From the cell containing the given text, extract its center point as [x, y] coordinate. 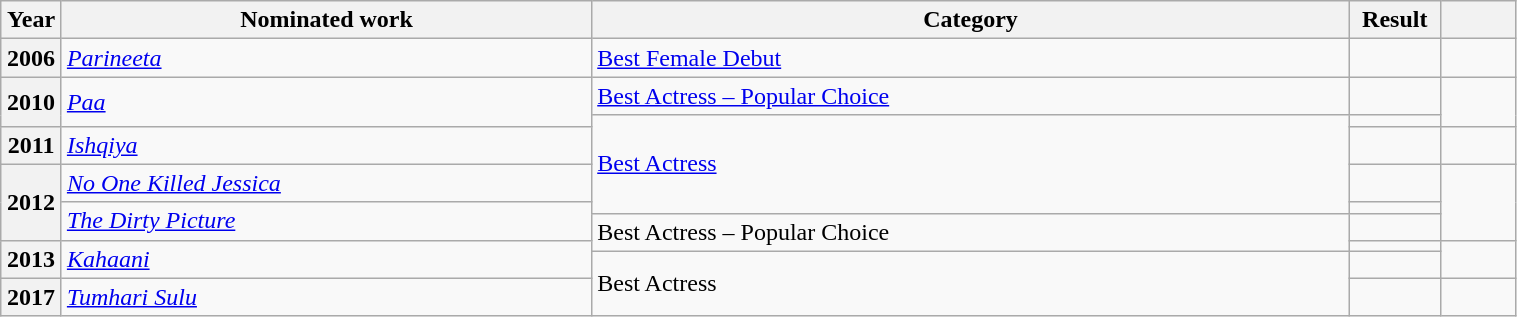
Best Female Debut [971, 58]
2012 [32, 202]
Category [971, 20]
The Dirty Picture [326, 221]
Result [1394, 20]
2011 [32, 145]
No One Killed Jessica [326, 183]
2006 [32, 58]
2013 [32, 259]
Parineeta [326, 58]
Nominated work [326, 20]
2010 [32, 102]
Tumhari Sulu [326, 297]
2017 [32, 297]
Paa [326, 102]
Ishqiya [326, 145]
Year [32, 20]
Kahaani [326, 259]
